Pinpoint the cell where the given text exists, returning its (x, y) midpoint coordinate. 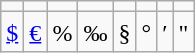
§ (124, 32)
$ (12, 32)
° (146, 32)
′ (165, 32)
€ (36, 32)
‰ (96, 32)
% (62, 32)
" (184, 32)
